For the text-containing cell, return its midpoint in [x, y] coordinate format. 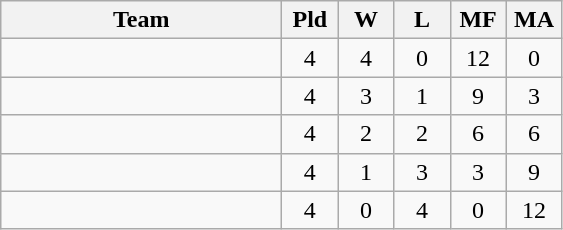
Team [142, 20]
L [422, 20]
MA [534, 20]
Pld [310, 20]
W [366, 20]
MF [478, 20]
